Extract the [X, Y] coordinate from the center of the cell holding the provided text.  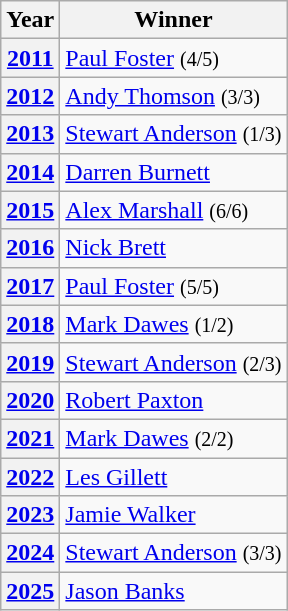
Les Gillett [174, 477]
Stewart Anderson (2/3) [174, 362]
2017 [30, 286]
2015 [30, 210]
Winner [174, 20]
Stewart Anderson (3/3) [174, 553]
2011 [30, 58]
2014 [30, 172]
2024 [30, 553]
Mark Dawes (1/2) [174, 324]
Darren Burnett [174, 172]
Stewart Anderson (1/3) [174, 134]
Nick Brett [174, 248]
Paul Foster (4/5) [174, 58]
Paul Foster (5/5) [174, 286]
Alex Marshall (6/6) [174, 210]
Jamie Walker [174, 515]
Robert Paxton [174, 400]
2023 [30, 515]
2019 [30, 362]
2025 [30, 591]
Mark Dawes (2/2) [174, 438]
2016 [30, 248]
2022 [30, 477]
Jason Banks [174, 591]
Andy Thomson (3/3) [174, 96]
2020 [30, 400]
2018 [30, 324]
2012 [30, 96]
2013 [30, 134]
Year [30, 20]
2021 [30, 438]
